Detect which cell encompasses the target text, then output its [x, y] center coordinate. 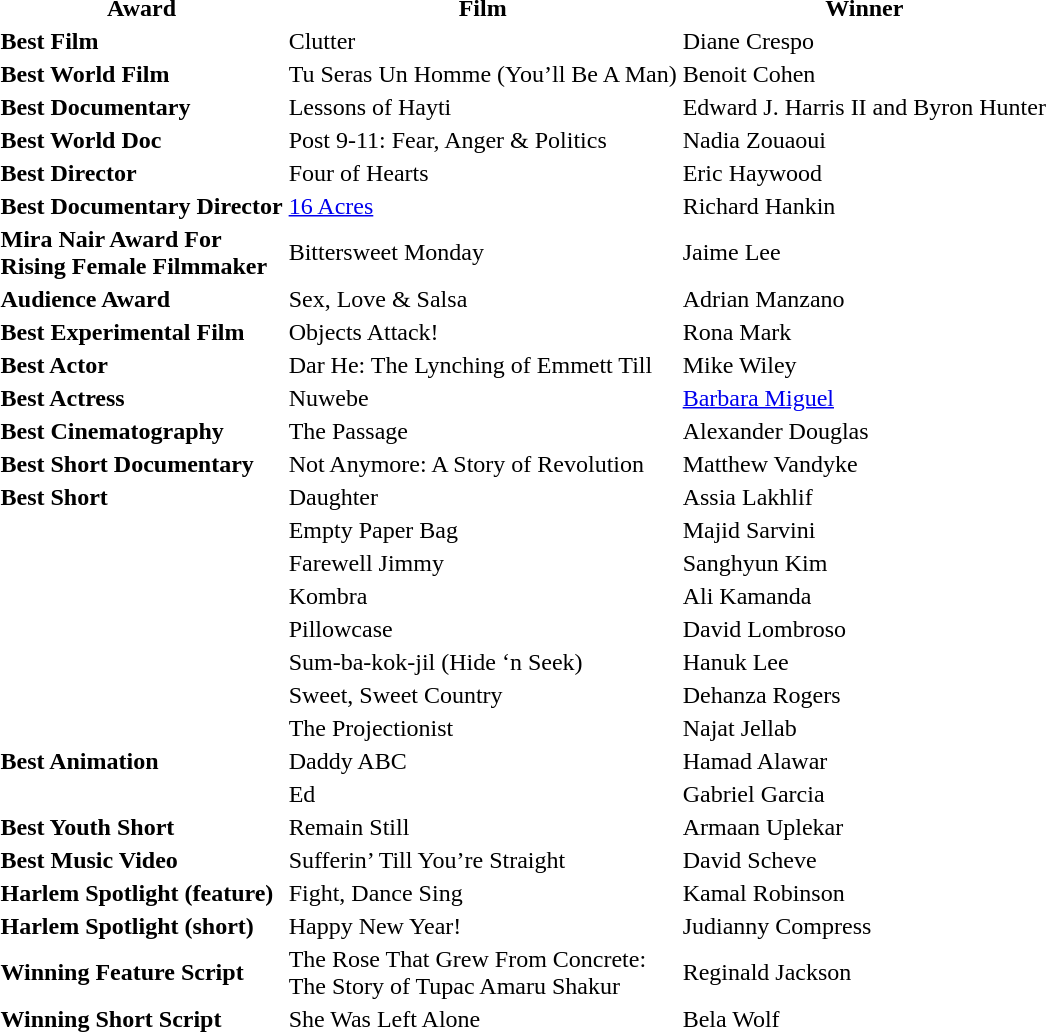
Pillowcase [482, 629]
The Rose That Grew From Concrete:The Story of Tupac Amaru Shakur [482, 972]
Farewell Jimmy [482, 563]
The Projectionist [482, 728]
Daughter [482, 497]
Remain Still [482, 827]
Post 9-11: Fear, Anger & Politics [482, 140]
Ed [482, 794]
Objects Attack! [482, 332]
Dar He: The Lynching of Emmett Till [482, 365]
Bittersweet Monday [482, 252]
Tu Seras Un Homme (You’ll Be A Man) [482, 74]
16 Acres [482, 206]
Clutter [482, 41]
Sufferin’ Till You’re Straight [482, 860]
Fight, Dance Sing [482, 893]
Happy New Year! [482, 926]
Sweet, Sweet Country [482, 695]
The Passage [482, 431]
Kombra [482, 596]
Sum-ba-kok-jil (Hide ‘n Seek) [482, 662]
Daddy ABC [482, 761]
Lessons of Hayti [482, 107]
Sex, Love & Salsa [482, 299]
Not Anymore: A Story of Revolution [482, 464]
Nuwebe [482, 398]
Empty Paper Bag [482, 530]
Four of Hearts [482, 173]
